Detect which cell encompasses the target text, then output its [X, Y] center coordinate. 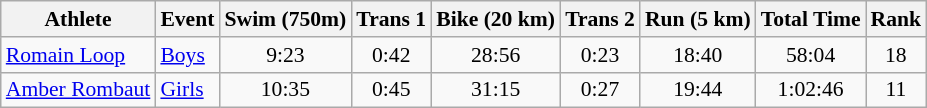
Amber Rombaut [78, 90]
Swim (750m) [285, 19]
Event [187, 19]
10:35 [285, 90]
Trans 1 [391, 19]
0:27 [600, 90]
Romain Loop [78, 55]
18:40 [698, 55]
Bike (20 km) [496, 19]
0:45 [391, 90]
9:23 [285, 55]
Girls [187, 90]
19:44 [698, 90]
58:04 [811, 55]
31:15 [496, 90]
Athlete [78, 19]
11 [896, 90]
Trans 2 [600, 19]
0:42 [391, 55]
Boys [187, 55]
Rank [896, 19]
28:56 [496, 55]
1:02:46 [811, 90]
0:23 [600, 55]
Run (5 km) [698, 19]
Total Time [811, 19]
18 [896, 55]
